Extract the (X, Y) coordinate from the center of the cell holding the provided text.  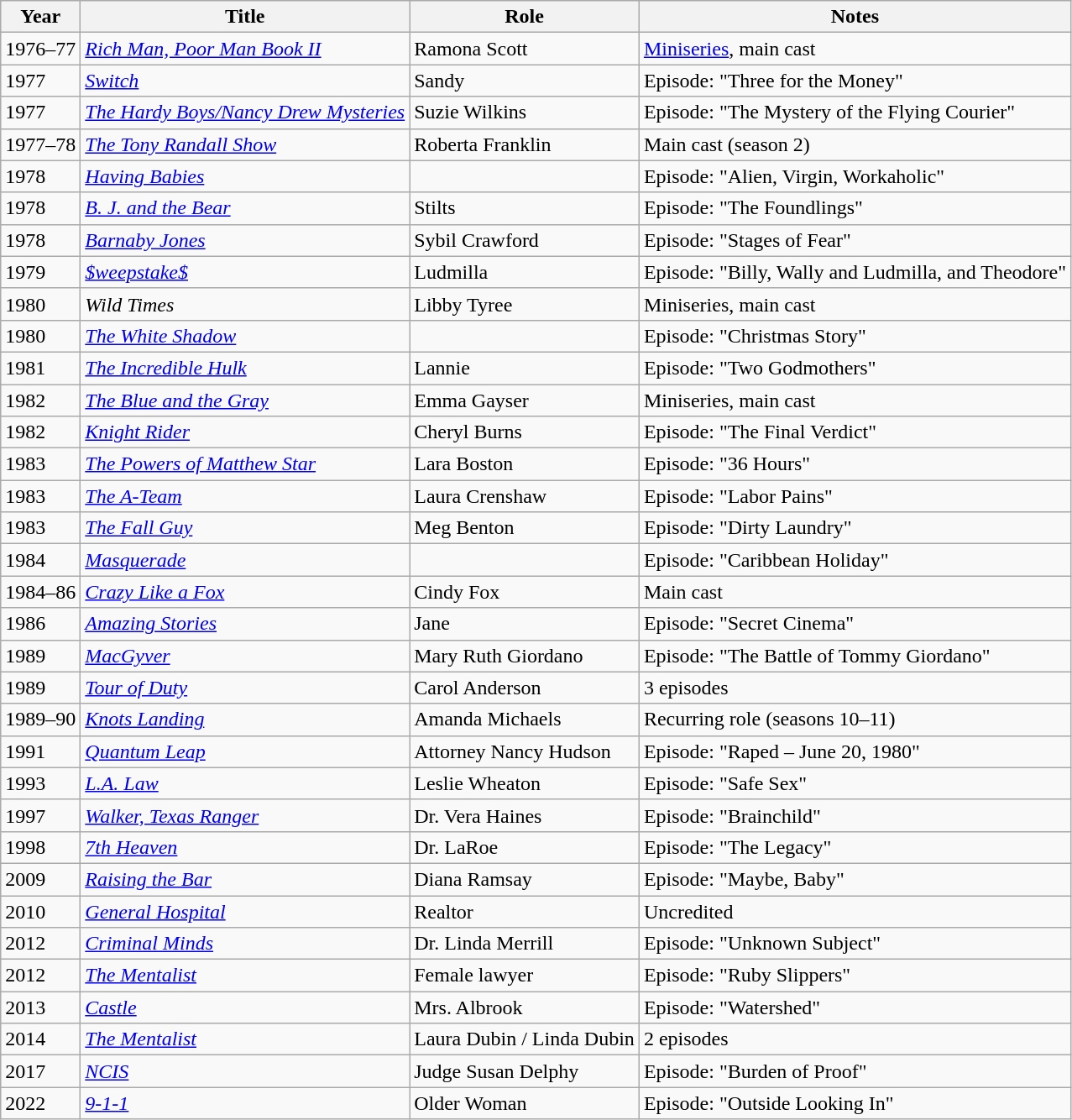
Main cast (855, 592)
Episode: "Burden of Proof" (855, 1071)
1977–78 (40, 144)
1984–86 (40, 592)
Knots Landing (245, 720)
Recurring role (seasons 10–11) (855, 720)
Ramona Scott (525, 49)
Episode: "Safe Sex" (855, 783)
The Hardy Boys/Nancy Drew Mysteries (245, 113)
Episode: "The Final Verdict" (855, 432)
Episode: "Christmas Story" (855, 336)
Diana Ramsay (525, 879)
Lannie (525, 368)
1997 (40, 815)
Episode: "The Legacy" (855, 847)
1998 (40, 847)
Leslie Wheaton (525, 783)
9-1-1 (245, 1103)
Episode: "Outside Looking In" (855, 1103)
Episode: "Three for the Money" (855, 81)
The Tony Randall Show (245, 144)
Episode: "The Mystery of the Flying Courier" (855, 113)
Having Babies (245, 176)
Episode: "Two Godmothers" (855, 368)
1986 (40, 624)
1989–90 (40, 720)
Laura Dubin / Linda Dubin (525, 1039)
3 episodes (855, 688)
1979 (40, 272)
Female lawyer (525, 976)
The Powers of Matthew Star (245, 464)
Quantum Leap (245, 751)
The White Shadow (245, 336)
Crazy Like a Fox (245, 592)
Episode: "Stages of Fear" (855, 240)
Episode: "Brainchild" (855, 815)
1984 (40, 560)
Episode: "Raped – June 20, 1980" (855, 751)
Castle (245, 1007)
MacGyver (245, 656)
Episode: "Dirty Laundry" (855, 528)
Meg Benton (525, 528)
Episode: "Watershed" (855, 1007)
Barnaby Jones (245, 240)
Dr. LaRoe (525, 847)
Episode: "The Foundlings" (855, 208)
General Hospital (245, 911)
Tour of Duty (245, 688)
Masquerade (245, 560)
Sandy (525, 81)
Main cast (season 2) (855, 144)
Episode: "Ruby Slippers" (855, 976)
1981 (40, 368)
Cheryl Burns (525, 432)
Sybil Crawford (525, 240)
Notes (855, 17)
7th Heaven (245, 847)
$weepstake$ (245, 272)
Roberta Franklin (525, 144)
2022 (40, 1103)
Year (40, 17)
Older Woman (525, 1103)
The A-Team (245, 496)
Knight Rider (245, 432)
Dr. Vera Haines (525, 815)
2013 (40, 1007)
Episode: "Labor Pains" (855, 496)
Libby Tyree (525, 304)
Amanda Michaels (525, 720)
Episode: "36 Hours" (855, 464)
Title (245, 17)
1991 (40, 751)
2 episodes (855, 1039)
Rich Man, Poor Man Book II (245, 49)
Episode: "Alien, Virgin, Workaholic" (855, 176)
Episode: "The Battle of Tommy Giordano" (855, 656)
Carol Anderson (525, 688)
Walker, Texas Ranger (245, 815)
2014 (40, 1039)
Emma Gayser (525, 400)
2009 (40, 879)
Mrs. Albrook (525, 1007)
2017 (40, 1071)
The Incredible Hulk (245, 368)
Laura Crenshaw (525, 496)
Jane (525, 624)
Criminal Minds (245, 944)
Judge Susan Delphy (525, 1071)
Wild Times (245, 304)
2010 (40, 911)
Ludmilla (525, 272)
Role (525, 17)
B. J. and the Bear (245, 208)
L.A. Law (245, 783)
The Blue and the Gray (245, 400)
1976–77 (40, 49)
Raising the Bar (245, 879)
Attorney Nancy Hudson (525, 751)
Switch (245, 81)
Lara Boston (525, 464)
Realtor (525, 911)
Episode: "Billy, Wally and Ludmilla, and Theodore" (855, 272)
Episode: "Secret Cinema" (855, 624)
Suzie Wilkins (525, 113)
Amazing Stories (245, 624)
Uncredited (855, 911)
Cindy Fox (525, 592)
The Fall Guy (245, 528)
Dr. Linda Merrill (525, 944)
Episode: "Maybe, Baby" (855, 879)
NCIS (245, 1071)
Episode: "Unknown Subject" (855, 944)
Stilts (525, 208)
Episode: "Caribbean Holiday" (855, 560)
Mary Ruth Giordano (525, 656)
1993 (40, 783)
